Scan for the cell matching the given text and deliver its [x, y] coordinate at center. 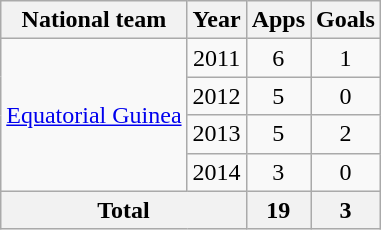
Goals [346, 20]
Apps [278, 20]
2012 [216, 96]
19 [278, 210]
National team [94, 20]
2013 [216, 134]
2 [346, 134]
6 [278, 58]
1 [346, 58]
Year [216, 20]
2014 [216, 172]
2011 [216, 58]
Equatorial Guinea [94, 115]
Total [124, 210]
